Search for the cell housing the specified text and yield its [x, y] center coordinate. 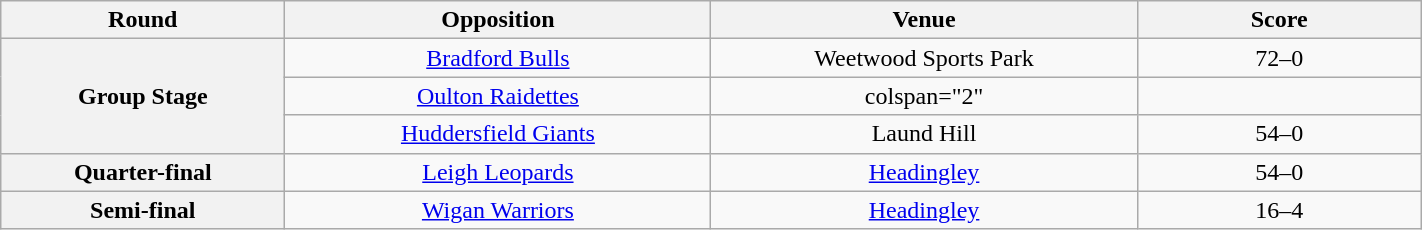
Weetwood Sports Park [924, 58]
Quarter-final [143, 172]
Venue [924, 20]
Opposition [498, 20]
colspan="2" [924, 96]
Bradford Bulls [498, 58]
Oulton Raidettes [498, 96]
Semi-final [143, 210]
Huddersfield Giants [498, 134]
Round [143, 20]
Score [1279, 20]
Wigan Warriors [498, 210]
72–0 [1279, 58]
Laund Hill [924, 134]
Group Stage [143, 96]
16–4 [1279, 210]
Leigh Leopards [498, 172]
